Detect which cell encompasses the target text, then output its (x, y) center coordinate. 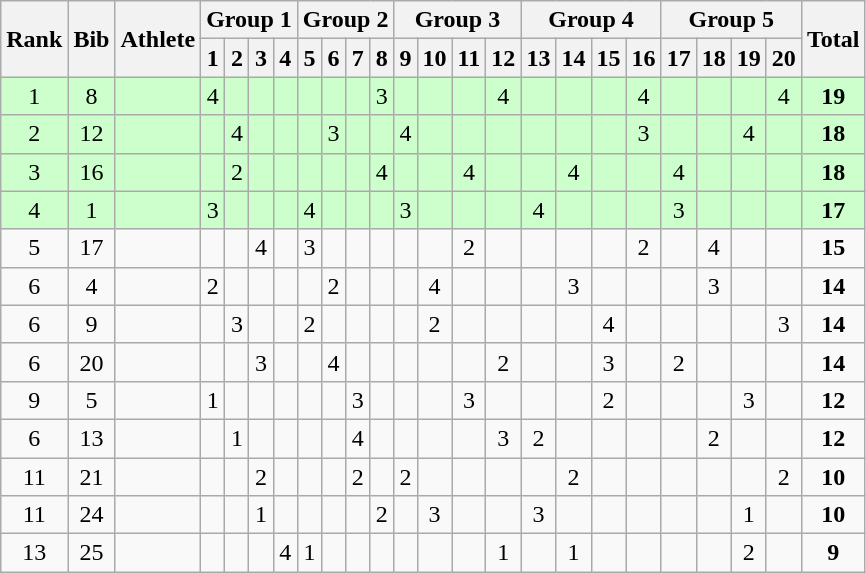
Bib (92, 39)
21 (92, 477)
Group 4 (591, 20)
Athlete (158, 39)
7 (358, 58)
Group 3 (458, 20)
Rank (34, 39)
24 (92, 515)
Group 5 (731, 20)
Group 2 (346, 20)
Group 1 (250, 20)
25 (92, 553)
Total (833, 39)
